For the text-containing cell, return its midpoint in (x, y) coordinate format. 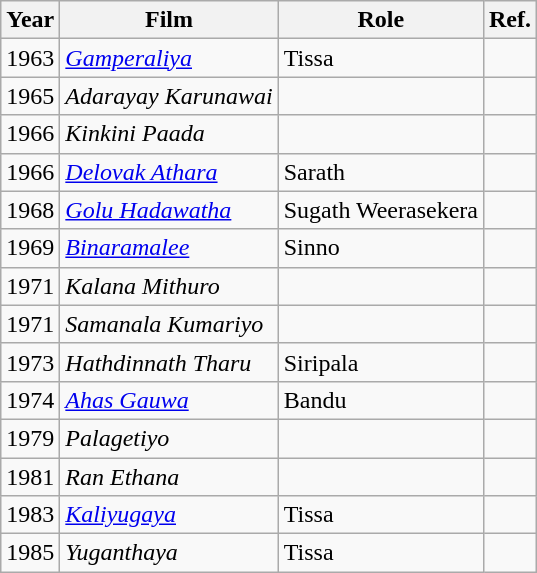
Ahas Gauwa (169, 400)
1985 (30, 553)
1979 (30, 438)
Bandu (380, 400)
Sarath (380, 172)
1983 (30, 515)
1969 (30, 248)
1973 (30, 362)
Delovak Athara (169, 172)
Kinkini Paada (169, 134)
Palagetiyo (169, 438)
Ref. (510, 20)
1968 (30, 210)
1974 (30, 400)
Samanala Kumariyo (169, 324)
Film (169, 20)
Year (30, 20)
Binaramalee (169, 248)
Adarayay Karunawai (169, 96)
Ran Ethana (169, 477)
Yuganthaya (169, 553)
Golu Hadawatha (169, 210)
1981 (30, 477)
Role (380, 20)
Hathdinnath Tharu (169, 362)
Kaliyugaya (169, 515)
Kalana Mithuro (169, 286)
Siripala (380, 362)
Gamperaliya (169, 58)
Sinno (380, 248)
1963 (30, 58)
Sugath Weerasekera (380, 210)
1965 (30, 96)
